Detect which cell encompasses the target text, then output its (x, y) center coordinate. 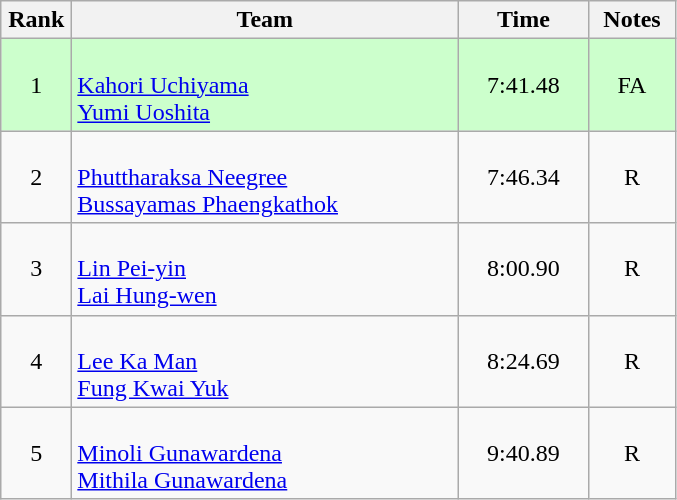
8:00.90 (524, 269)
7:46.34 (524, 177)
4 (36, 361)
Team (265, 20)
Lin Pei-yinLai Hung-wen (265, 269)
Phuttharaksa NeegreeBussayamas Phaengkathok (265, 177)
Notes (632, 20)
2 (36, 177)
9:40.89 (524, 453)
Minoli GunawardenaMithila Gunawardena (265, 453)
7:41.48 (524, 85)
Rank (36, 20)
5 (36, 453)
3 (36, 269)
8:24.69 (524, 361)
FA (632, 85)
Time (524, 20)
1 (36, 85)
Kahori UchiyamaYumi Uoshita (265, 85)
Lee Ka ManFung Kwai Yuk (265, 361)
